For the text-containing cell, return its midpoint in [x, y] coordinate format. 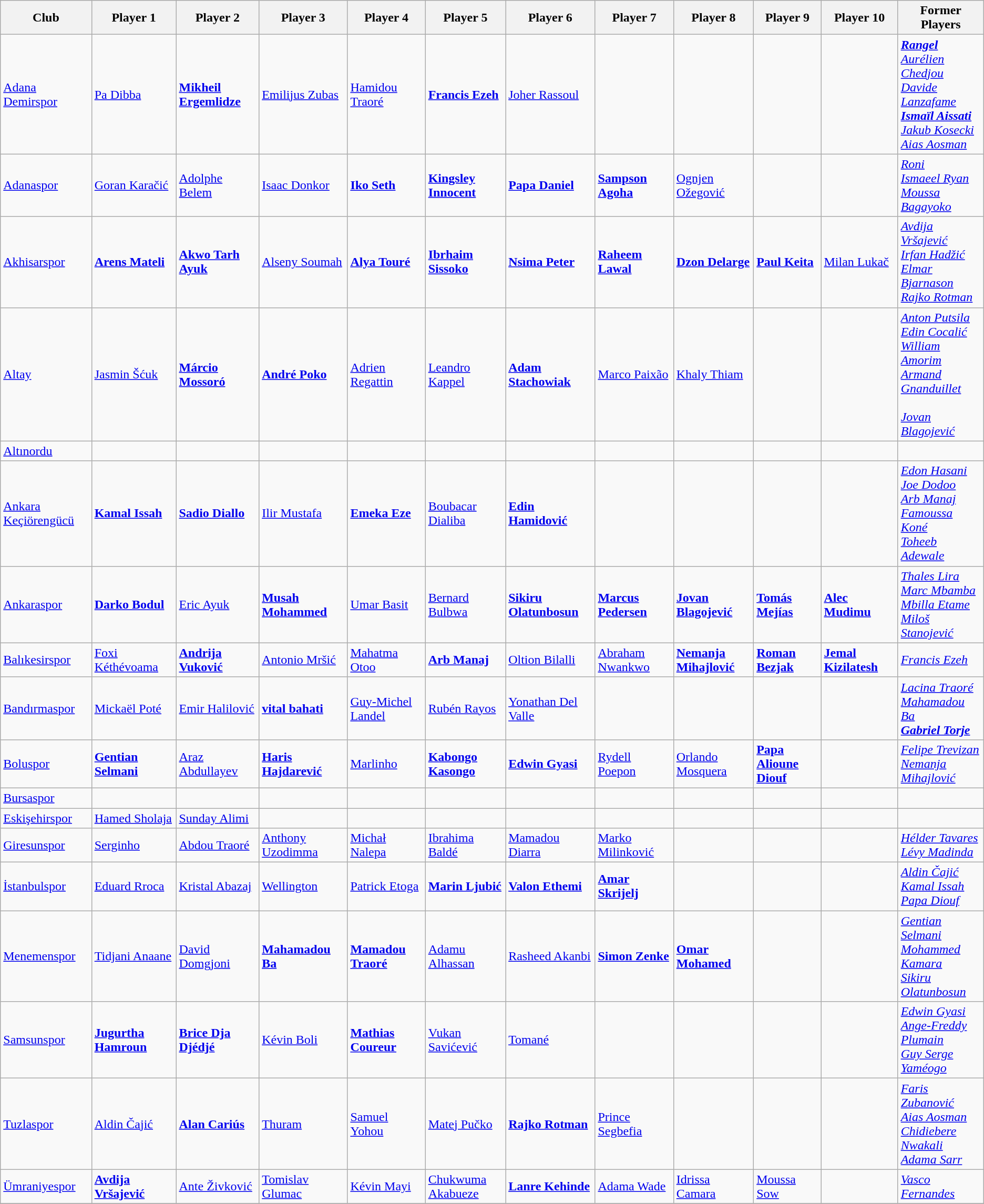
Gentian Selmani [134, 764]
Player 10 [859, 18]
Abraham Nwankwo [634, 660]
Anthony Uzodimma [303, 845]
Player 1 [134, 18]
Adrien Regattin [386, 374]
Player 9 [787, 18]
Oltion Bilalli [550, 660]
Eric Ayuk [218, 604]
Márcio Mossoró [218, 374]
Jugurtha Hamroun [134, 1040]
Umar Basit [386, 604]
Paul Keita [787, 262]
Emeka Eze [386, 513]
Ognjen Ožegović [713, 185]
Alya Touré [386, 262]
André Poko [303, 374]
Marco Paixão [634, 374]
Lacina Traoré Mahamadou Ba Gabriel Torje [941, 708]
Sikiru Olatunbosun [550, 604]
Khaly Thiam [713, 374]
Marcus Pedersen [634, 604]
Yonathan Del Valle [550, 708]
Altınordu [46, 451]
Jemal Kizilatesh [859, 660]
David Domgjoni [218, 956]
Musah Mohammed [303, 604]
Rydell Poepon [634, 764]
Kévin Mayi [386, 1187]
Player 6 [550, 18]
Sampson Agoha [634, 185]
Aldin Čajić Kamal Issah Papa Diouf [941, 887]
Moussa Sow [787, 1187]
Pa Dibba [134, 95]
Adam Stachowiak [550, 374]
Jasmin Šćuk [134, 374]
Araz Abdullayev [218, 764]
Rajko Rotman [550, 1124]
Sadio Diallo [218, 513]
Edwin Gyasi Ange-Freddy Plumain Guy Serge Yaméogo [941, 1040]
Adolphe Belem [218, 185]
Isaac Donkor [303, 185]
Player 7 [634, 18]
Player 5 [465, 18]
Ibrhaim Sissoko [465, 262]
Edwin Gyasi [550, 764]
Iko Seth [386, 185]
Idrissa Camara [713, 1187]
Mikheil Ergemlidze [218, 95]
Bernard Bulbwa [465, 604]
Adana Demirspor [46, 95]
Abdou Traoré [218, 845]
Kévin Boli [303, 1040]
Tidjani Anaane [134, 956]
Amar Skrijelj [634, 887]
Nemanja Mihajlović [713, 660]
Avdija Vršajević [134, 1187]
Mahatma Otoo [386, 660]
Darko Bodul [134, 604]
Player 2 [218, 18]
Papa Alioune Diouf [787, 764]
Omar Mohamed [713, 956]
Brice Dja Djédjé [218, 1040]
Eskişehirspor [46, 818]
Gentian Selmani Mohammed Kamara Sikiru Olatunbosun [941, 956]
Chukwuma Akabueze [465, 1187]
Kabongo Kasongo [465, 764]
Ankara Keçiörengücü [46, 513]
Valon Ethemi [550, 887]
Rasheed Akanbi [550, 956]
Mathias Coureur [386, 1040]
Jovan Blagojević [713, 604]
Tuzlaspor [46, 1124]
Orlando Mosquera [713, 764]
Akwo Tarh Ayuk [218, 262]
Mickaël Poté [134, 708]
Balıkesirspor [46, 660]
Edin Hamidović [550, 513]
Foxi Kéthévoama [134, 660]
Marin Ljubić [465, 887]
Mahamadou Ba [303, 956]
Bandırmaspor [46, 708]
Giresunspor [46, 845]
Altay [46, 374]
Mamadou Diarra [550, 845]
Matej Pučko [465, 1124]
Player 8 [713, 18]
vital bahati [303, 708]
Hélder Tavares Lévy Madinda [941, 845]
Club [46, 18]
Ankaraspor [46, 604]
Emilijus Zubas [303, 95]
Dzon Delarge [713, 262]
Adanaspor [46, 185]
Ante Živković [218, 1187]
Nsima Peter [550, 262]
Felipe Trevizan Nemanja Mihajlović [941, 764]
Emir Halilović [218, 708]
Michał Nalepa [386, 845]
Marlinho [386, 764]
Mamadou Traoré [386, 956]
Arb Manaj [465, 660]
Boubacar Dialiba [465, 513]
Hamidou Traoré [386, 95]
Ilir Mustafa [303, 513]
Kamal Issah [134, 513]
Aldin Čajić [134, 1124]
Vukan Savićević [465, 1040]
Adama Wade [634, 1187]
Prince Segbefia [634, 1124]
Kingsley Innocent [465, 185]
Goran Karačić [134, 185]
Sunday Alimi [218, 818]
Thales Lira Marc Mbamba Mbilla Etame Miloš Stanojević [941, 604]
Patrick Etoga [386, 887]
Eduard Rroca [134, 887]
Anton Putsila Edin Cocalić William Amorim Armand Gnanduillet Jovan Blagojević [941, 374]
Ibrahima Baldé [465, 845]
Vasco Fernandes [941, 1187]
Akhisarspor [46, 262]
Bursaspor [46, 798]
Kristal Abazaj [218, 887]
Player 3 [303, 18]
Joher Rassoul [550, 95]
Guy-Michel Landel [386, 708]
Tomás Mejías [787, 604]
Haris Hajdarević [303, 764]
Lanre Kehinde [550, 1187]
Faris Zubanović Aias Aosman Chidiebere Nwakali Adama Sarr [941, 1124]
Thuram [303, 1124]
Andrija Vuković [218, 660]
Wellington [303, 887]
Ümraniyespor [46, 1187]
Player 4 [386, 18]
Antonio Mršić [303, 660]
Alan Cariús [218, 1124]
İstanbulspor [46, 887]
Alec Mudimu [859, 604]
Alseny Soumah [303, 262]
Hamed Sholaja [134, 818]
Leandro Kappel [465, 374]
Arens Mateli [134, 262]
Samuel Yohou [386, 1124]
Rangel Aurélien Chedjou Davide Lanzafame Ismaïl Aissati Jakub Kosecki Aias Aosman [941, 95]
Roni Ismaeel Ryan Moussa Bagayoko [941, 185]
Papa Daniel [550, 185]
Tomané [550, 1040]
Roman Bezjak [787, 660]
Menemenspor [46, 956]
Boluspor [46, 764]
Edon Hasani Joe Dodoo Arb Manaj Famoussa Koné Toheeb Adewale [941, 513]
Adamu Alhassan [465, 956]
Samsunspor [46, 1040]
Marko Milinković [634, 845]
Serginho [134, 845]
Avdija Vršajević Irfan Hadžić Elmar Bjarnason Rajko Rotman [941, 262]
Tomislav Glumac [303, 1187]
Simon Zenke [634, 956]
Former Players [941, 18]
Rubén Rayos [465, 708]
Milan Lukač [859, 262]
Raheem Lawal [634, 262]
